Locate the cell with the specified text and output its [X, Y] center coordinate. 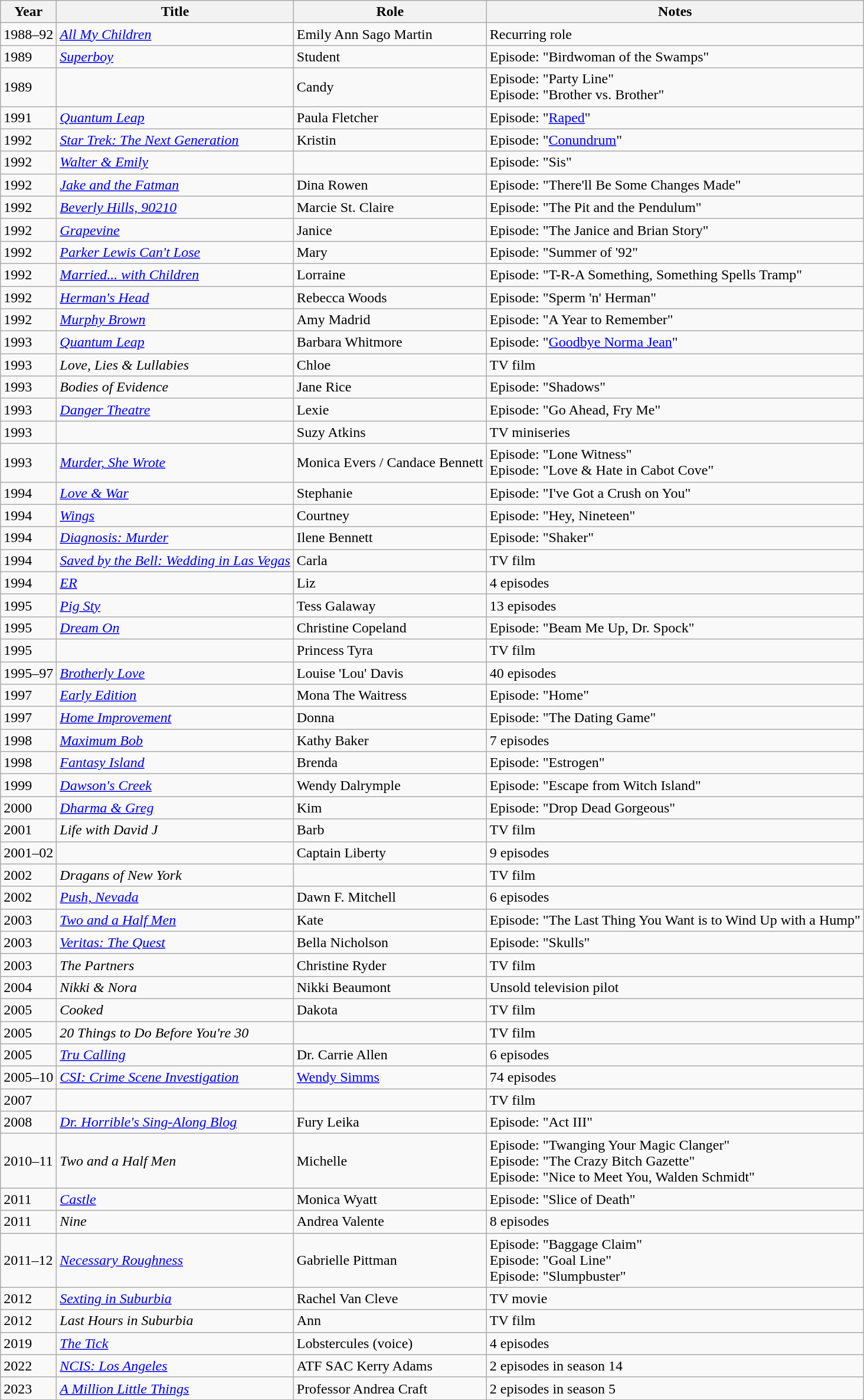
CSI: Crime Scene Investigation [175, 1078]
Brotherly Love [175, 673]
Dharma & Greg [175, 808]
Notes [675, 12]
Cooked [175, 1010]
74 episodes [675, 1078]
Michelle [390, 1161]
Dragans of New York [175, 875]
ATF SAC Kerry Adams [390, 1366]
Year [28, 12]
Rebecca Woods [390, 297]
2 episodes in season 14 [675, 1366]
Janice [390, 230]
1999 [28, 785]
Kathy Baker [390, 740]
Emily Ann Sago Martin [390, 34]
Danger Theatre [175, 410]
Sexting in Suburbia [175, 1298]
Home Improvement [175, 718]
Episode: "Shadows" [675, 387]
Candy [390, 87]
20 Things to Do Before You're 30 [175, 1033]
2004 [28, 987]
Stephanie [390, 493]
Episode: "Conundrum" [675, 140]
All My Children [175, 34]
Saved by the Bell: Wedding in Las Vegas [175, 560]
NCIS: Los Angeles [175, 1366]
Walter & Emily [175, 162]
Liz [390, 583]
Bella Nicholson [390, 942]
Amy Madrid [390, 320]
TV miniseries [675, 432]
Tru Calling [175, 1055]
Rachel Van Cleve [390, 1298]
Lobstercules (voice) [390, 1343]
Lorraine [390, 275]
Nikki & Nora [175, 987]
Episode: "Raped" [675, 118]
Dawson's Creek [175, 785]
Recurring role [675, 34]
Monica Wyatt [390, 1199]
2007 [28, 1100]
Wendy Dalrymple [390, 785]
Episode: "Slice of Death" [675, 1199]
7 episodes [675, 740]
Life with David J [175, 830]
Kristin [390, 140]
Episode: "The Last Thing You Want is to Wind Up with a Hump" [675, 920]
Barb [390, 830]
2 episodes in season 5 [675, 1388]
TV movie [675, 1298]
Professor Andrea Craft [390, 1388]
Episode: "Escape from Witch Island" [675, 785]
Monica Evers / Candace Bennett [390, 463]
Murphy Brown [175, 320]
Dr. Carrie Allen [390, 1055]
Murder, She Wrote [175, 463]
2011–12 [28, 1260]
Necessary Roughness [175, 1260]
Marcie St. Claire [390, 207]
9 episodes [675, 853]
2005–10 [28, 1078]
Love & War [175, 493]
The Partners [175, 965]
Brenda [390, 763]
Christine Copeland [390, 628]
Episode: "The Janice and Brian Story" [675, 230]
1991 [28, 118]
Episode: "A Year to Remember" [675, 320]
Episode: "T-R-A Something, Something Spells Tramp" [675, 275]
Fury Leika [390, 1122]
Kate [390, 920]
Episode: "Twanging Your Magic Clanger"Episode: "The Crazy Bitch Gazette"Episode: "Nice to Meet You, Walden Schmidt" [675, 1161]
Dream On [175, 628]
13 episodes [675, 605]
Episode: "Baggage Claim"Episode: "Goal Line"Episode: "Slumpbuster" [675, 1260]
Episode: "Act III" [675, 1122]
Episode: "Birdwoman of the Swamps" [675, 57]
Episode: "I've Got a Crush on You" [675, 493]
ER [175, 583]
Dawn F. Mitchell [390, 898]
Castle [175, 1199]
Title [175, 12]
Beverly Hills, 90210 [175, 207]
1995–97 [28, 673]
Courtney [390, 515]
Pig Sty [175, 605]
Herman's Head [175, 297]
Star Trek: The Next Generation [175, 140]
The Tick [175, 1343]
A Million Little Things [175, 1388]
Parker Lewis Can't Lose [175, 252]
Donna [390, 718]
Last Hours in Suburbia [175, 1321]
Student [390, 57]
Lexie [390, 410]
2008 [28, 1122]
Love, Lies & Lullabies [175, 365]
Episode: "Home" [675, 696]
1988–92 [28, 34]
Dakota [390, 1010]
Episode: "Goodbye Norma Jean" [675, 342]
Suzy Atkins [390, 432]
Captain Liberty [390, 853]
Episode: "The Pit and the Pendulum" [675, 207]
Unsold television pilot [675, 987]
Barbara Whitmore [390, 342]
Jake and the Fatman [175, 185]
Grapevine [175, 230]
Early Edition [175, 696]
Andrea Valente [390, 1222]
Push, Nevada [175, 898]
8 episodes [675, 1222]
Fantasy Island [175, 763]
Episode: "Sis" [675, 162]
Episode: "Drop Dead Gorgeous" [675, 808]
2019 [28, 1343]
2001–02 [28, 853]
40 episodes [675, 673]
2001 [28, 830]
Episode: "Go Ahead, Fry Me" [675, 410]
Role [390, 12]
Nine [175, 1222]
Episode: "Skulls" [675, 942]
Kim [390, 808]
Episode: "Party Line"Episode: "Brother vs. Brother" [675, 87]
Maximum Bob [175, 740]
Married... with Children [175, 275]
2000 [28, 808]
Wings [175, 515]
Dina Rowen [390, 185]
Carla [390, 560]
Ann [390, 1321]
Tess Galaway [390, 605]
Chloe [390, 365]
Episode: "The Dating Game" [675, 718]
2022 [28, 1366]
Ilene Bennett [390, 538]
2010–11 [28, 1161]
Veritas: The Quest [175, 942]
Superboy [175, 57]
Episode: "Lone Witness"Episode: "Love & Hate in Cabot Cove" [675, 463]
Christine Ryder [390, 965]
Episode: "Beam Me Up, Dr. Spock" [675, 628]
Mona The Waitress [390, 696]
Episode: "Hey, Nineteen" [675, 515]
Nikki Beaumont [390, 987]
Bodies of Evidence [175, 387]
Episode: "Shaker" [675, 538]
2023 [28, 1388]
Wendy Simms [390, 1078]
Gabrielle Pittman [390, 1260]
Princess Tyra [390, 650]
Jane Rice [390, 387]
Mary [390, 252]
Paula Fletcher [390, 118]
Episode: "Summer of '92" [675, 252]
Dr. Horrible's Sing-Along Blog [175, 1122]
Diagnosis: Murder [175, 538]
Episode: "Sperm 'n' Herman" [675, 297]
Louise 'Lou' Davis [390, 673]
Episode: "There'll Be Some Changes Made" [675, 185]
Episode: "Estrogen" [675, 763]
